Return the [x, y] coordinate for the center point of the cell that contains the specified text.  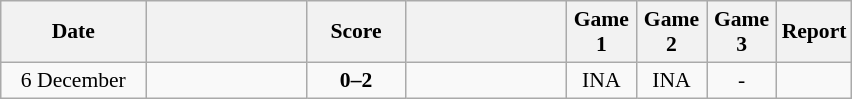
- [741, 80]
Game 1 [601, 32]
Game 3 [741, 32]
Date [74, 32]
Score [356, 32]
6 December [74, 80]
0–2 [356, 80]
Report [814, 32]
Game 2 [671, 32]
